Output the [x, y] coordinate of the center of the cell containing the given text.  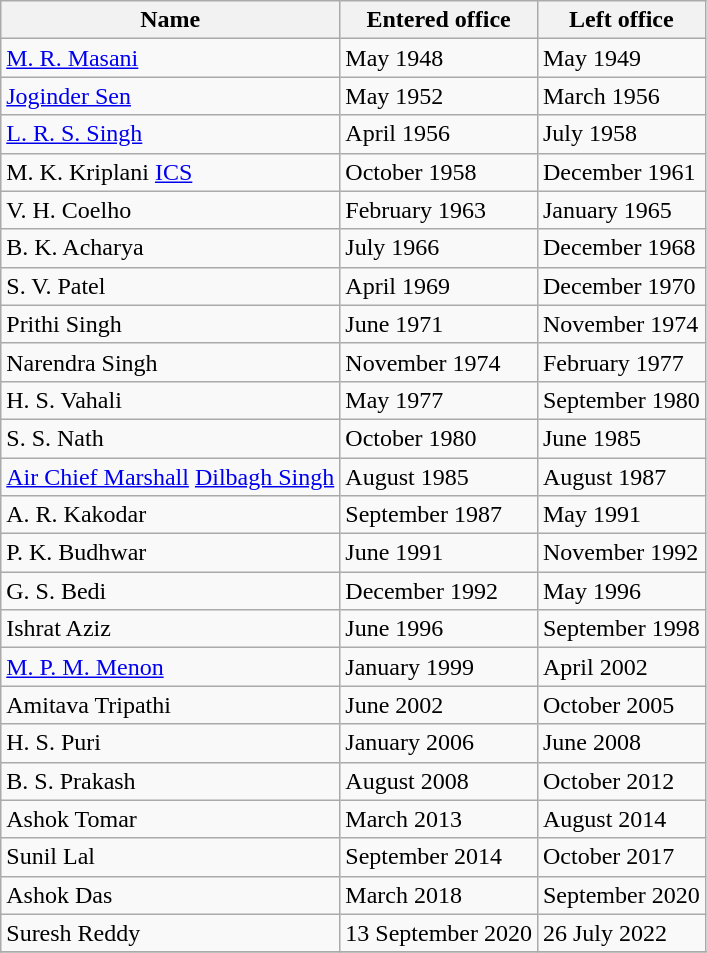
Narendra Singh [170, 362]
April 1956 [439, 134]
September 1980 [621, 400]
January 2006 [439, 743]
H. S. Puri [170, 743]
July 1966 [439, 248]
December 1968 [621, 248]
Left office [621, 20]
October 1980 [439, 438]
June 1991 [439, 553]
November 1992 [621, 553]
March 2018 [439, 895]
October 2012 [621, 781]
B. S. Prakash [170, 781]
March 1956 [621, 96]
June 2008 [621, 743]
December 1992 [439, 591]
January 1965 [621, 210]
Joginder Sen [170, 96]
March 2013 [439, 819]
August 1987 [621, 477]
S. V. Patel [170, 286]
Prithi Singh [170, 324]
V. H. Coelho [170, 210]
June 2002 [439, 705]
May 1952 [439, 96]
M. P. M. Menon [170, 667]
April 2002 [621, 667]
August 2008 [439, 781]
April 1969 [439, 286]
June 1985 [621, 438]
S. S. Nath [170, 438]
January 1999 [439, 667]
August 2014 [621, 819]
August 1985 [439, 477]
26 July 2022 [621, 933]
L. R. S. Singh [170, 134]
H. S. Vahali [170, 400]
Name [170, 20]
May 1977 [439, 400]
February 1963 [439, 210]
June 1996 [439, 629]
Ashok Tomar [170, 819]
Entered office [439, 20]
May 1996 [621, 591]
September 2014 [439, 857]
February 1977 [621, 362]
Sunil Lal [170, 857]
October 2017 [621, 857]
G. S. Bedi [170, 591]
September 1998 [621, 629]
June 1971 [439, 324]
B. K. Acharya [170, 248]
December 1961 [621, 172]
May 1949 [621, 58]
Amitava Tripathi [170, 705]
July 1958 [621, 134]
A. R. Kakodar [170, 515]
May 1991 [621, 515]
P. K. Budhwar [170, 553]
Suresh Reddy [170, 933]
Ashok Das [170, 895]
M. R. Masani [170, 58]
May 1948 [439, 58]
December 1970 [621, 286]
M. K. Kriplani ICS [170, 172]
October 2005 [621, 705]
October 1958 [439, 172]
September 1987 [439, 515]
13 September 2020 [439, 933]
September 2020 [621, 895]
Ishrat Aziz [170, 629]
Air Chief Marshall Dilbagh Singh [170, 477]
